Output the (X, Y) coordinate of the center of the cell containing the given text.  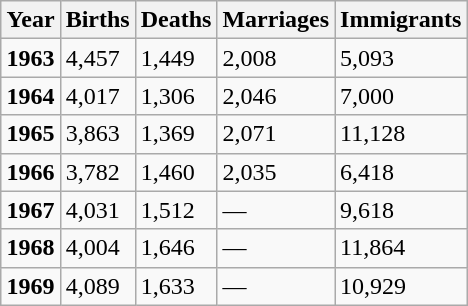
6,418 (401, 172)
Immigrants (401, 20)
Deaths (176, 20)
1,460 (176, 172)
Births (98, 20)
1,306 (176, 96)
9,618 (401, 210)
1,369 (176, 134)
1968 (30, 248)
Marriages (276, 20)
1,512 (176, 210)
2,071 (276, 134)
1,633 (176, 286)
1,449 (176, 58)
4,017 (98, 96)
1969 (30, 286)
7,000 (401, 96)
2,046 (276, 96)
4,031 (98, 210)
1963 (30, 58)
1965 (30, 134)
4,004 (98, 248)
4,457 (98, 58)
11,864 (401, 248)
10,929 (401, 286)
1966 (30, 172)
1964 (30, 96)
2,008 (276, 58)
1,646 (176, 248)
5,093 (401, 58)
4,089 (98, 286)
Year (30, 20)
3,782 (98, 172)
11,128 (401, 134)
3,863 (98, 134)
1967 (30, 210)
2,035 (276, 172)
